Return [x, y] of the center of cell containing provided text 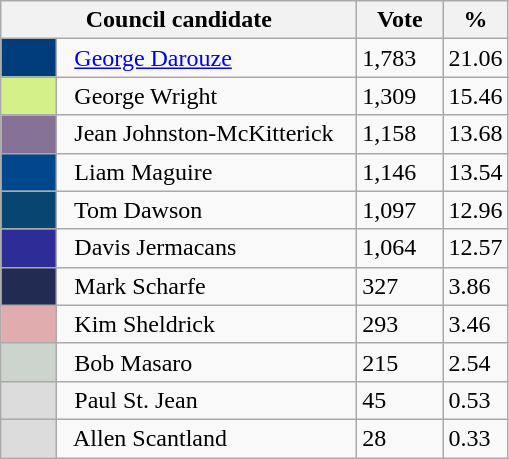
1,783 [400, 58]
1,158 [400, 134]
28 [400, 438]
Mark Scharfe [207, 286]
Davis Jermacans [207, 248]
Kim Sheldrick [207, 324]
Jean Johnston-McKitterick [207, 134]
Council candidate [179, 20]
21.06 [476, 58]
1,309 [400, 96]
Allen Scantland [207, 438]
15.46 [476, 96]
Liam Maguire [207, 172]
0.33 [476, 438]
1,146 [400, 172]
13.68 [476, 134]
George Wright [207, 96]
George Darouze [207, 58]
3.46 [476, 324]
3.86 [476, 286]
12.57 [476, 248]
% [476, 20]
Vote [400, 20]
13.54 [476, 172]
Paul St. Jean [207, 400]
215 [400, 362]
45 [400, 400]
Tom Dawson [207, 210]
293 [400, 324]
Bob Masaro [207, 362]
1,097 [400, 210]
1,064 [400, 248]
0.53 [476, 400]
12.96 [476, 210]
327 [400, 286]
2.54 [476, 362]
